For the text-containing cell, return its midpoint in [X, Y] coordinate format. 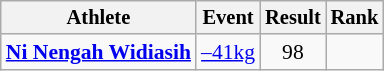
Event [228, 18]
Result [293, 18]
–41kg [228, 53]
Ni Nengah Widiasih [98, 53]
98 [293, 53]
Rank [355, 18]
Athlete [98, 18]
